Extract the [X, Y] coordinate from the center of the cell holding the provided text.  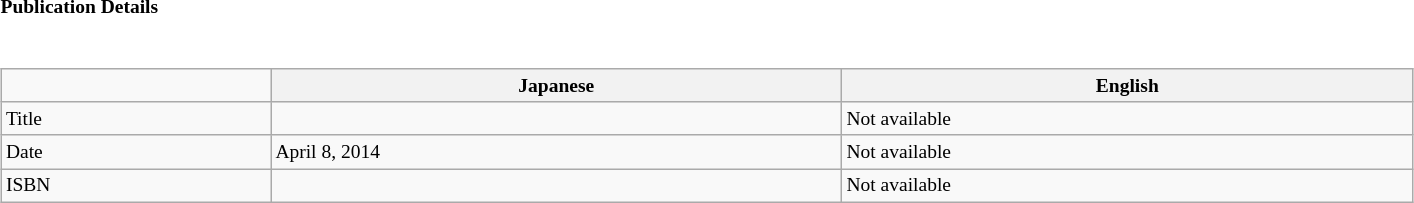
Title [136, 118]
April 8, 2014 [556, 152]
Japanese [556, 86]
Date [136, 152]
ISBN [136, 186]
English [1128, 86]
